Find where the given text appears and provide that cell's center as (x, y) coordinate. 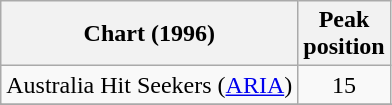
Chart (1996) (150, 34)
Australia Hit Seekers (ARIA) (150, 85)
15 (344, 85)
Peakposition (344, 34)
